Return [X, Y] of the center of cell containing provided text 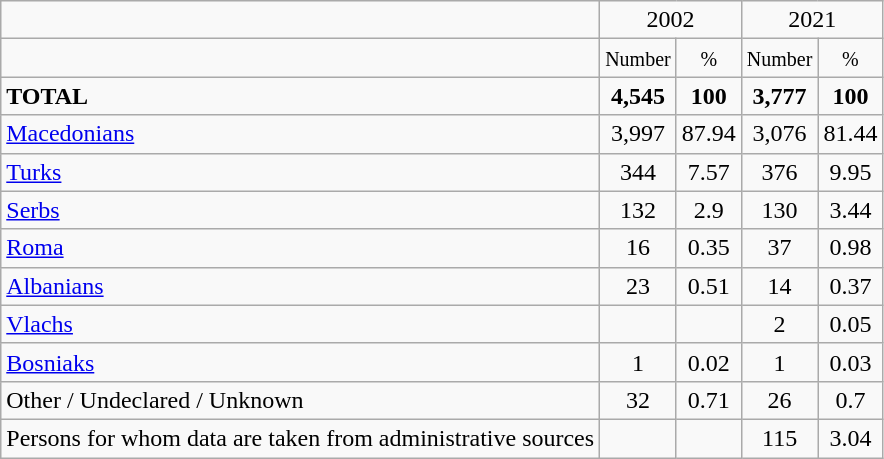
7.57 [708, 172]
115 [780, 438]
Serbs [300, 210]
Vlachs [300, 324]
3,777 [780, 96]
4,545 [638, 96]
23 [638, 286]
16 [638, 248]
132 [638, 210]
Bosniaks [300, 362]
37 [780, 248]
Roma [300, 248]
9.95 [850, 172]
0.05 [850, 324]
344 [638, 172]
0.02 [708, 362]
Macedonians [300, 134]
TOTAL [300, 96]
32 [638, 400]
0.37 [850, 286]
26 [780, 400]
81.44 [850, 134]
0.03 [850, 362]
Turks [300, 172]
0.7 [850, 400]
Albanians [300, 286]
87.94 [708, 134]
0.35 [708, 248]
2.9 [708, 210]
Persons for whom data are taken from administrative sources [300, 438]
Other / Undeclared / Unknown [300, 400]
3.44 [850, 210]
3,076 [780, 134]
3.04 [850, 438]
3,997 [638, 134]
2 [780, 324]
0.51 [708, 286]
130 [780, 210]
376 [780, 172]
0.98 [850, 248]
0.71 [708, 400]
14 [780, 286]
2021 [812, 20]
2002 [671, 20]
